Output the (X, Y) coordinate of the center of the cell containing the given text.  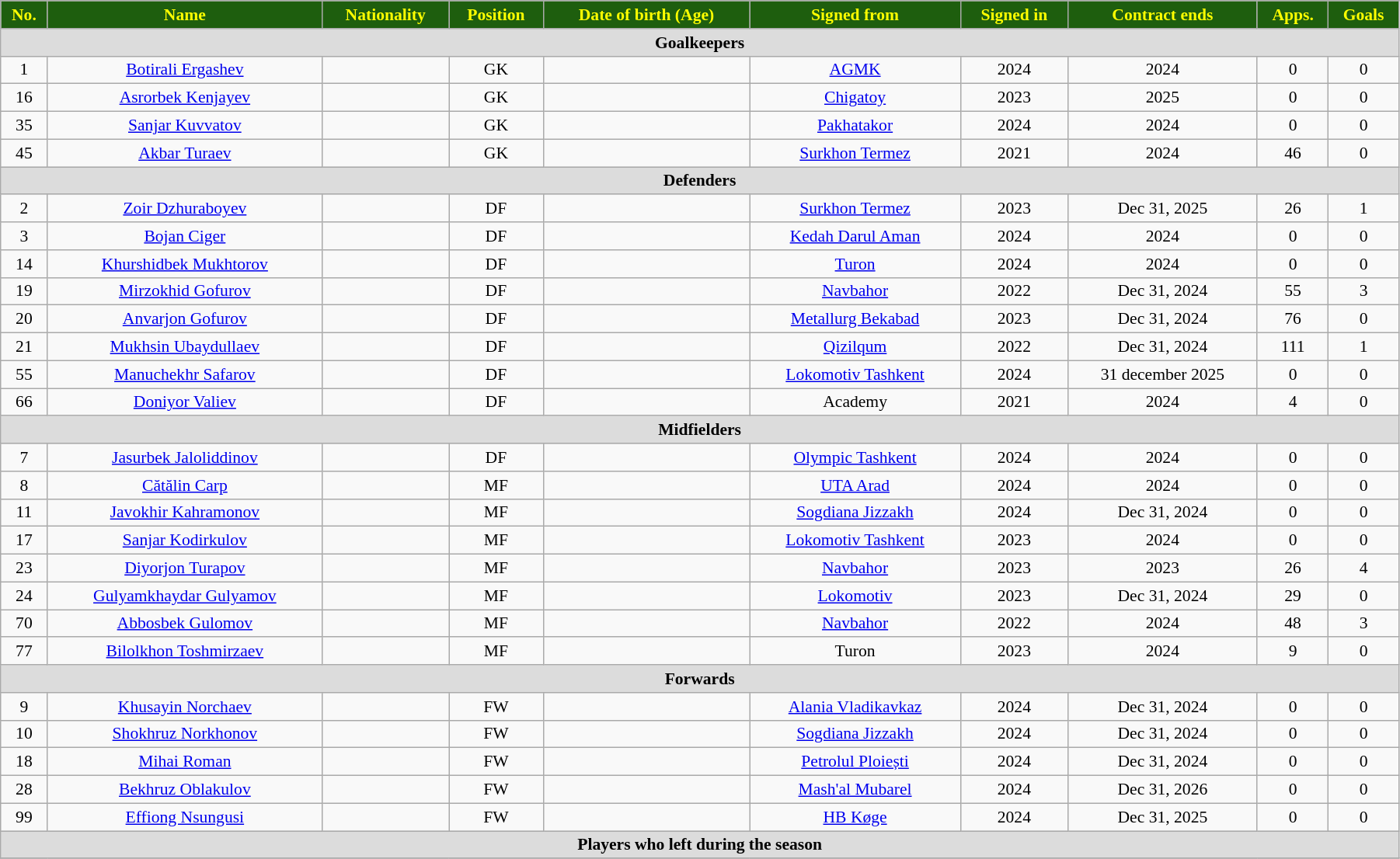
Mirzokhid Gofurov (185, 291)
Sanjar Kodirkulov (185, 541)
AGMK (855, 70)
Contract ends (1162, 15)
7 (24, 457)
46 (1293, 153)
HB Køge (855, 817)
Apps. (1293, 15)
Academy (855, 402)
Alania Vladikavkaz (855, 707)
Olympic Tashkent (855, 457)
Anvarjon Gofurov (185, 319)
11 (24, 513)
Signed in (1014, 15)
Effiong Nsungusi (185, 817)
Mash'al Mubarel (855, 790)
16 (24, 98)
76 (1293, 319)
Doniyor Valiev (185, 402)
Shokhruz Norkhonov (185, 734)
Chigatoy (855, 98)
Goals (1364, 15)
Qizilqum (855, 347)
Cătălin Carp (185, 485)
35 (24, 126)
Diyorjon Turapov (185, 569)
Petrolul Ploiești (855, 762)
21 (24, 347)
Kedah Darul Aman (855, 236)
99 (24, 817)
111 (1293, 347)
UTA Arad (855, 485)
No. (24, 15)
Dec 31, 2026 (1162, 790)
18 (24, 762)
Bekhruz Oblakulov (185, 790)
20 (24, 319)
Gulyamkhaydar Gulyamov (185, 596)
2 (24, 209)
Position (496, 15)
Players who left during the season (700, 845)
Nationality (385, 15)
8 (24, 485)
Mihai Roman (185, 762)
Name (185, 15)
Abbosbek Gulomov (185, 624)
28 (24, 790)
Bilolkhon Toshmirzaev (185, 652)
24 (24, 596)
19 (24, 291)
77 (24, 652)
Mukhsin Ubaydullaev (185, 347)
Defenders (700, 181)
Midfielders (700, 430)
Akbar Turaev (185, 153)
Jasurbek Jaloliddinov (185, 457)
Botirali Ergashev (185, 70)
Pakhatakor (855, 126)
66 (24, 402)
10 (24, 734)
Asrorbek Kenjayev (185, 98)
Zoir Dzhuraboyev (185, 209)
31 december 2025 (1162, 374)
Signed from (855, 15)
Javokhir Kahramonov (185, 513)
Goalkeepers (700, 43)
Forwards (700, 679)
29 (1293, 596)
17 (24, 541)
14 (24, 264)
Metallurg Bekabad (855, 319)
Lokomotiv (855, 596)
70 (24, 624)
Khurshidbek Mukhtorov (185, 264)
Sanjar Kuvvatov (185, 126)
Bojan Ciger (185, 236)
Khusayin Norchaev (185, 707)
45 (24, 153)
Date of birth (Age) (646, 15)
2025 (1162, 98)
Manuchekhr Safarov (185, 374)
48 (1293, 624)
23 (24, 569)
